For the text-containing cell, return its midpoint in (x, y) coordinate format. 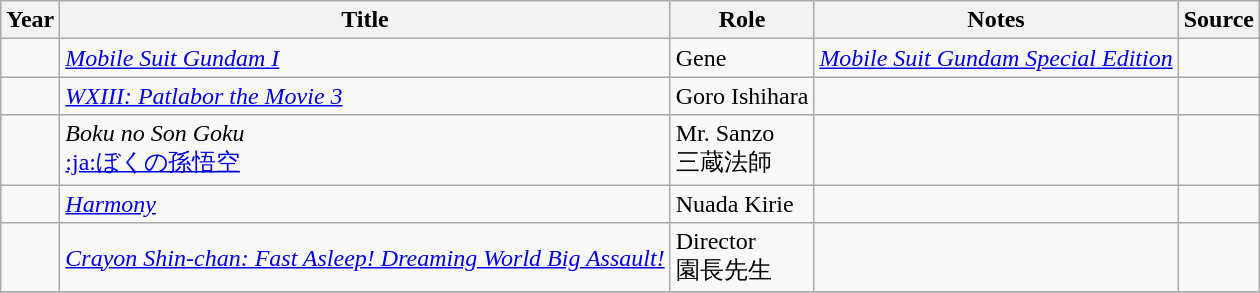
Nuada Kirie (742, 203)
Mobile Suit Gundam I (365, 58)
Mobile Suit Gundam Special Edition (996, 58)
Crayon Shin-chan: Fast Asleep! Dreaming World Big Assault! (365, 258)
Goro Ishihara (742, 96)
Boku no Son Goku:ja:ぼくの孫悟空 (365, 150)
Notes (996, 20)
Title (365, 20)
Source (1218, 20)
Gene (742, 58)
Harmony (365, 203)
Mr. Sanzo三蔵法師 (742, 150)
Role (742, 20)
Director園長先生 (742, 258)
Year (30, 20)
WXIII: Patlabor the Movie 3 (365, 96)
